Capture the cell that displays the provided text and extract its (X, Y) central coordinate. 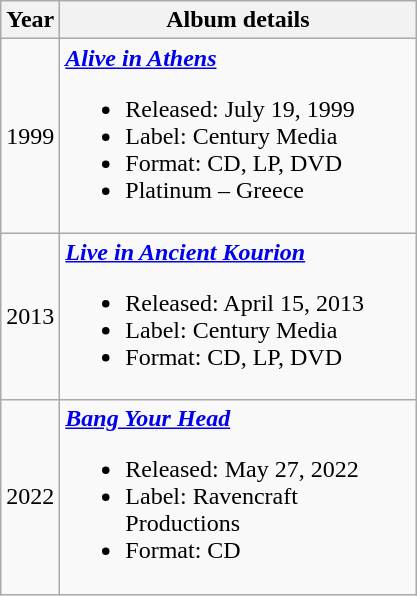
2013 (30, 316)
Live in Ancient KourionReleased: April 15, 2013Label: Century MediaFormat: CD, LP, DVD (238, 316)
2022 (30, 497)
Year (30, 20)
1999 (30, 136)
Alive in AthensReleased: July 19, 1999Label: Century MediaFormat: CD, LP, DVDPlatinum – Greece (238, 136)
Album details (238, 20)
Bang Your HeadReleased: May 27, 2022Label: Ravencraft ProductionsFormat: CD (238, 497)
